From the cell containing the given text, extract its center point as [X, Y] coordinate. 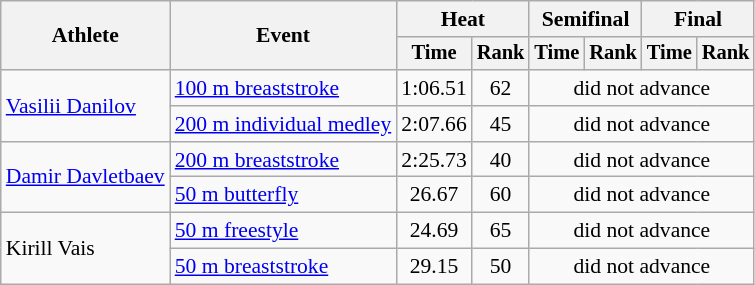
2:07.66 [434, 124]
2:25.73 [434, 160]
50 [501, 267]
26.67 [434, 195]
Athlete [86, 36]
45 [501, 124]
65 [501, 231]
50 m butterfly [284, 195]
Semifinal [585, 19]
50 m freestyle [284, 231]
200 m individual medley [284, 124]
Vasilii Danilov [86, 106]
Kirill Vais [86, 248]
Heat [462, 19]
50 m breaststroke [284, 267]
Final [698, 19]
200 m breaststroke [284, 160]
62 [501, 88]
Damir Davletbaev [86, 178]
24.69 [434, 231]
Event [284, 36]
40 [501, 160]
60 [501, 195]
100 m breaststroke [284, 88]
29.15 [434, 267]
1:06.51 [434, 88]
